Search for the cell housing the specified text and yield its (x, y) center coordinate. 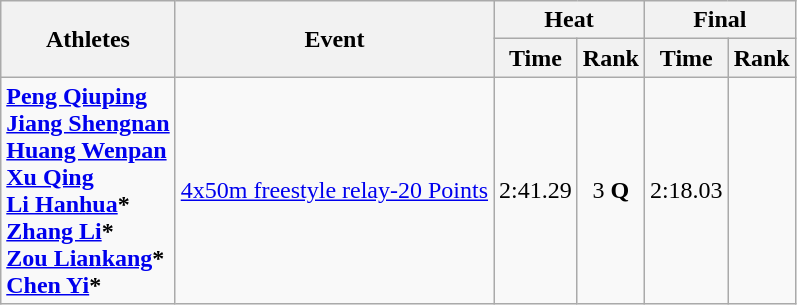
4x50m freestyle relay-20 Points (334, 190)
2:41.29 (536, 190)
Heat (570, 20)
2:18.03 (686, 190)
Event (334, 39)
3 Q (610, 190)
Final (720, 20)
Peng QiupingJiang ShengnanHuang WenpanXu QingLi Hanhua*Zhang Li*Zou Liankang*Chen Yi* (88, 190)
Athletes (88, 39)
